Identify which cell holds the provided text, then report its (X, Y) central coordinate. 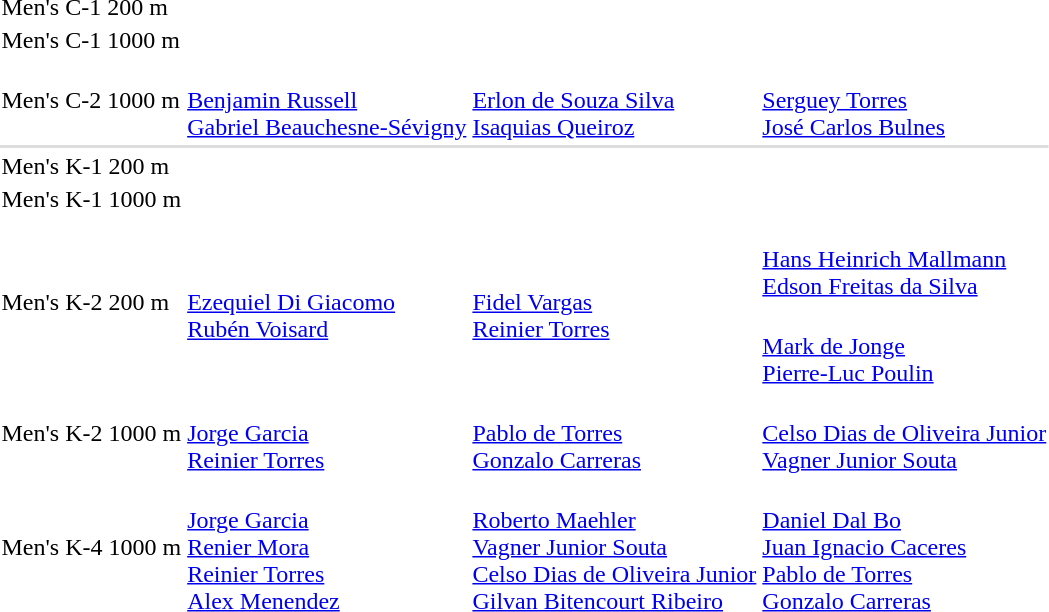
Celso Dias de Oliveira JuniorVagner Junior Souta (904, 433)
Ezequiel Di GiacomoRubén Voisard (327, 302)
Fidel VargasReinier Torres (614, 302)
Men's C-1 1000 m (92, 40)
Men's K-2 1000 m (92, 433)
Mark de JongePierre-Luc Poulin (904, 346)
Serguey TorresJosé Carlos Bulnes (904, 100)
Erlon de Souza SilvaIsaquias Queiroz (614, 100)
Jorge GarciaReinier Torres (327, 433)
Men's K-2 200 m (92, 302)
Pablo de TorresGonzalo Carreras (614, 433)
Benjamin RussellGabriel Beauchesne-Sévigny (327, 100)
Men's K-1 1000 m (92, 199)
Men's K-1 200 m (92, 166)
Men's C-2 1000 m (92, 100)
Hans Heinrich MallmannEdson Freitas da Silva (904, 259)
